Provide the [X, Y] coordinate of the cell's center where the given text is located.  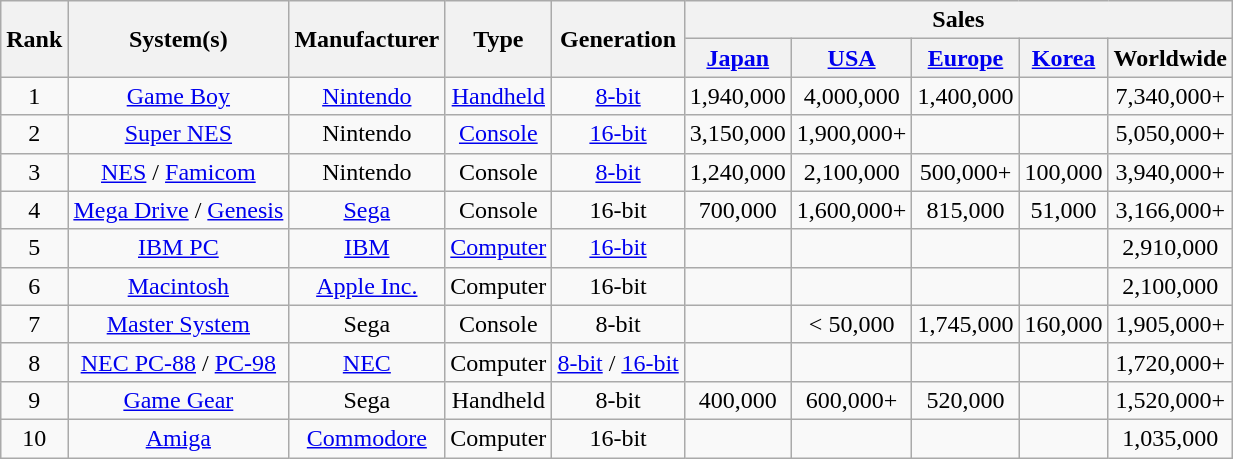
USA [852, 58]
8 [34, 362]
500,000+ [966, 172]
160,000 [1064, 324]
1,720,000+ [1170, 362]
6 [34, 286]
51,000 [1064, 210]
Rank [34, 39]
1 [34, 96]
100,000 [1064, 172]
System(s) [178, 39]
1,240,000 [738, 172]
3,150,000 [738, 134]
1,600,000+ [852, 210]
Amiga [178, 438]
NEC PC-88 / PC-98 [178, 362]
Korea [1064, 58]
< 50,000 [852, 324]
9 [34, 400]
3,166,000+ [1170, 210]
7 [34, 324]
7,340,000+ [1170, 96]
1,520,000+ [1170, 400]
Apple Inc. [367, 286]
Game Gear [178, 400]
IBM [367, 248]
NES / Famicom [178, 172]
1,745,000 [966, 324]
5 [34, 248]
400,000 [738, 400]
Game Boy [178, 96]
Worldwide [1170, 58]
1,905,000+ [1170, 324]
1,035,000 [1170, 438]
10 [34, 438]
1,900,000+ [852, 134]
Type [498, 39]
1,400,000 [966, 96]
Manufacturer [367, 39]
Japan [738, 58]
IBM PC [178, 248]
3,940,000+ [1170, 172]
Sales [958, 20]
1,940,000 [738, 96]
Macintosh [178, 286]
2,910,000 [1170, 248]
520,000 [966, 400]
NEC [367, 362]
Europe [966, 58]
5,050,000+ [1170, 134]
4,000,000 [852, 96]
700,000 [738, 210]
Generation [618, 39]
2 [34, 134]
Super NES [178, 134]
600,000+ [852, 400]
8-bit / 16-bit [618, 362]
Mega Drive / Genesis [178, 210]
Commodore [367, 438]
4 [34, 210]
815,000 [966, 210]
Master System [178, 324]
3 [34, 172]
